Capture the cell that displays the provided text and extract its [x, y] central coordinate. 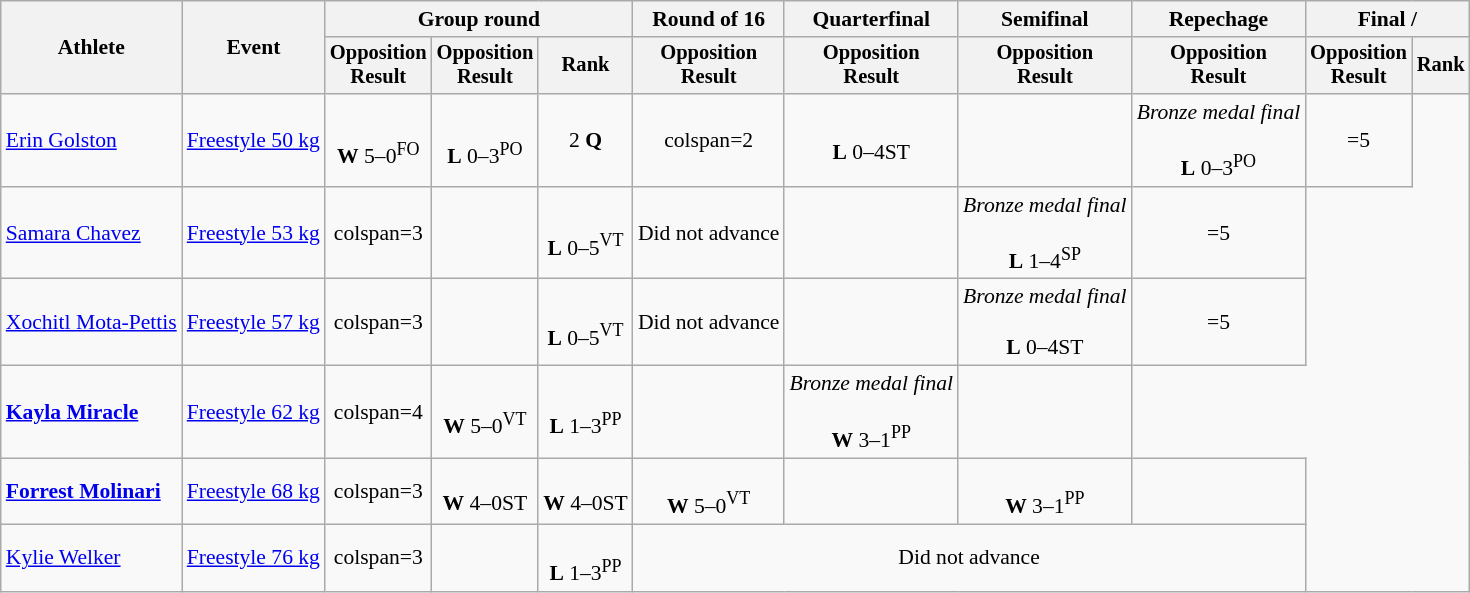
Quarterfinal [871, 19]
Event [254, 48]
Samara Chavez [92, 233]
Forrest Molinari [92, 492]
Semifinal [1045, 19]
Final / [1387, 19]
Repechage [1219, 19]
Kylie Welker [92, 558]
Bronze medal finalL 0–3PO [1219, 140]
L 0–3PO [486, 140]
colspan=2 [709, 140]
Freestyle 68 kg [254, 492]
Bronze medal final L 1–4SP [1045, 233]
W 3–1PP [1045, 492]
Round of 16 [709, 19]
Bronze medal final W 3–1PP [871, 412]
Freestyle 50 kg [254, 140]
Athlete [92, 48]
Kayla Miracle [92, 412]
Freestyle 76 kg [254, 558]
Group round [479, 19]
Erin Golston [92, 140]
colspan=4 [378, 412]
Xochitl Mota-Pettis [92, 322]
Freestyle 53 kg [254, 233]
Bronze medal final L 0–4ST [1045, 322]
W 5–0FO [378, 140]
L 0–4ST [871, 140]
2 Q [586, 140]
Freestyle 62 kg [254, 412]
Freestyle 57 kg [254, 322]
